Provide the (X, Y) coordinate of the cell's center where the given text is located.  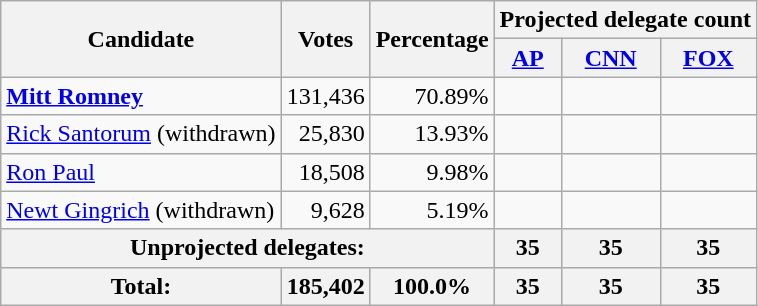
Percentage (432, 39)
AP (528, 58)
13.93% (432, 134)
Rick Santorum (withdrawn) (141, 134)
100.0% (432, 286)
FOX (708, 58)
Newt Gingrich (withdrawn) (141, 210)
Mitt Romney (141, 96)
Unprojected delegates: (248, 248)
CNN (610, 58)
18,508 (326, 172)
70.89% (432, 96)
Candidate (141, 39)
185,402 (326, 286)
Votes (326, 39)
Ron Paul (141, 172)
9.98% (432, 172)
Projected delegate count (626, 20)
25,830 (326, 134)
9,628 (326, 210)
131,436 (326, 96)
Total: (141, 286)
5.19% (432, 210)
